Capture the cell that displays the provided text and extract its (x, y) central coordinate. 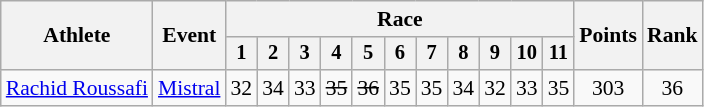
2 (273, 54)
8 (463, 54)
Event (189, 36)
303 (608, 88)
Mistral (189, 88)
4 (337, 54)
Points (608, 36)
7 (432, 54)
9 (495, 54)
Rachid Roussafi (77, 88)
6 (400, 54)
5 (368, 54)
1 (241, 54)
3 (305, 54)
11 (559, 54)
10 (527, 54)
Rank (672, 36)
Race (400, 19)
Athlete (77, 36)
